From the cell containing the given text, extract its center point as (x, y) coordinate. 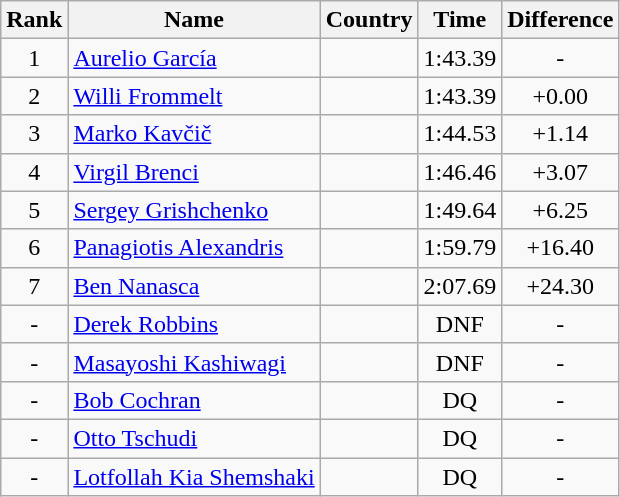
Aurelio García (194, 58)
Panagiotis Alexandris (194, 248)
+1.14 (560, 134)
Otto Tschudi (194, 438)
Difference (560, 20)
Name (194, 20)
Country (369, 20)
4 (34, 172)
3 (34, 134)
+24.30 (560, 286)
Derek Robbins (194, 324)
Ben Nanasca (194, 286)
Time (460, 20)
Bob Cochran (194, 400)
Willi Frommelt (194, 96)
1:44.53 (460, 134)
7 (34, 286)
5 (34, 210)
1 (34, 58)
6 (34, 248)
2 (34, 96)
Marko Kavčič (194, 134)
+3.07 (560, 172)
1:46.46 (460, 172)
Masayoshi Kashiwagi (194, 362)
+6.25 (560, 210)
Virgil Brenci (194, 172)
Lotfollah Kia Shemshaki (194, 477)
+0.00 (560, 96)
Sergey Grishchenko (194, 210)
Rank (34, 20)
2:07.69 (460, 286)
+16.40 (560, 248)
1:49.64 (460, 210)
1:59.79 (460, 248)
